Output the (X, Y) coordinate of the center of the cell containing the given text.  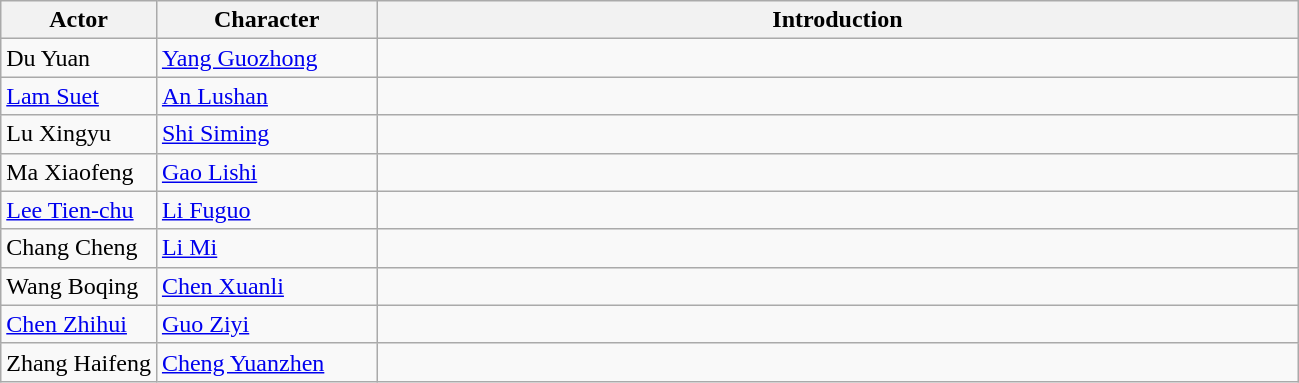
Chang Cheng (79, 248)
Du Yuan (79, 58)
Shi Siming (266, 134)
Character (266, 20)
Introduction (838, 20)
Lee Tien-chu (79, 210)
Yang Guozhong (266, 58)
Chen Zhihui (79, 324)
Li Fuguo (266, 210)
Cheng Yuanzhen (266, 362)
Lam Suet (79, 96)
Li Mi (266, 248)
Zhang Haifeng (79, 362)
Ma Xiaofeng (79, 172)
Chen Xuanli (266, 286)
Wang Boqing (79, 286)
An Lushan (266, 96)
Actor (79, 20)
Gao Lishi (266, 172)
Guo Ziyi (266, 324)
Lu Xingyu (79, 134)
